Search for the cell housing the specified text and yield its (X, Y) center coordinate. 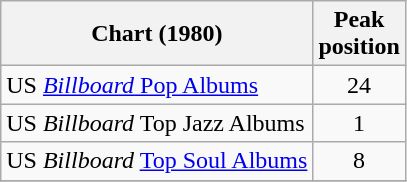
US Billboard Pop Albums (157, 85)
1 (359, 123)
24 (359, 85)
US Billboard Top Soul Albums (157, 161)
Chart (1980) (157, 34)
US Billboard Top Jazz Albums (157, 123)
8 (359, 161)
Peakposition (359, 34)
